Locate the cell with the specified text and output its [X, Y] center coordinate. 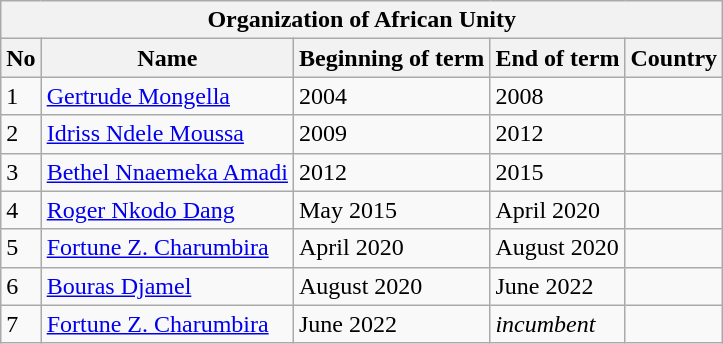
End of term [558, 58]
May 2015 [391, 210]
2009 [391, 134]
Gertrude Mongella [167, 96]
1 [21, 96]
4 [21, 210]
7 [21, 324]
Name [167, 58]
2015 [558, 172]
6 [21, 286]
No [21, 58]
2008 [558, 96]
3 [21, 172]
Beginning of term [391, 58]
Roger Nkodo Dang [167, 210]
Bethel Nnaemeka Amadi [167, 172]
2 [21, 134]
incumbent [558, 324]
2004 [391, 96]
5 [21, 248]
Organization of African Unity [362, 20]
Bouras Djamel [167, 286]
Country [674, 58]
Idriss Ndele Moussa [167, 134]
